Capture the cell that displays the provided text and extract its (x, y) central coordinate. 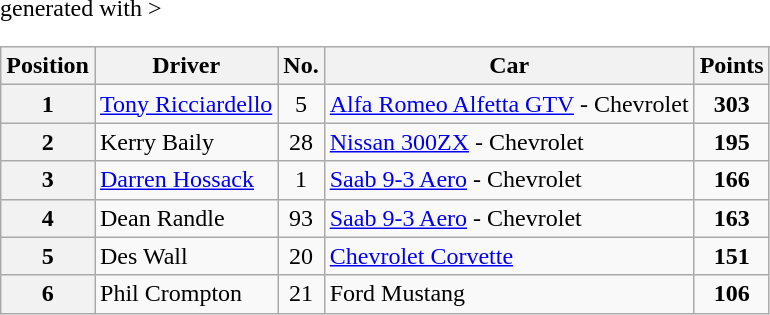
Nissan 300ZX - Chevrolet (509, 142)
Car (509, 66)
Chevrolet Corvette (509, 256)
Tony Ricciardello (186, 104)
3 (48, 180)
163 (732, 218)
Driver (186, 66)
Phil Crompton (186, 294)
Ford Mustang (509, 294)
Kerry Baily (186, 142)
Alfa Romeo Alfetta GTV - Chevrolet (509, 104)
28 (301, 142)
303 (732, 104)
6 (48, 294)
4 (48, 218)
No. (301, 66)
93 (301, 218)
Darren Hossack (186, 180)
151 (732, 256)
Position (48, 66)
166 (732, 180)
106 (732, 294)
2 (48, 142)
21 (301, 294)
Points (732, 66)
195 (732, 142)
Des Wall (186, 256)
Dean Randle (186, 218)
20 (301, 256)
